Provide the (X, Y) coordinate of the cell's center where the given text is located.  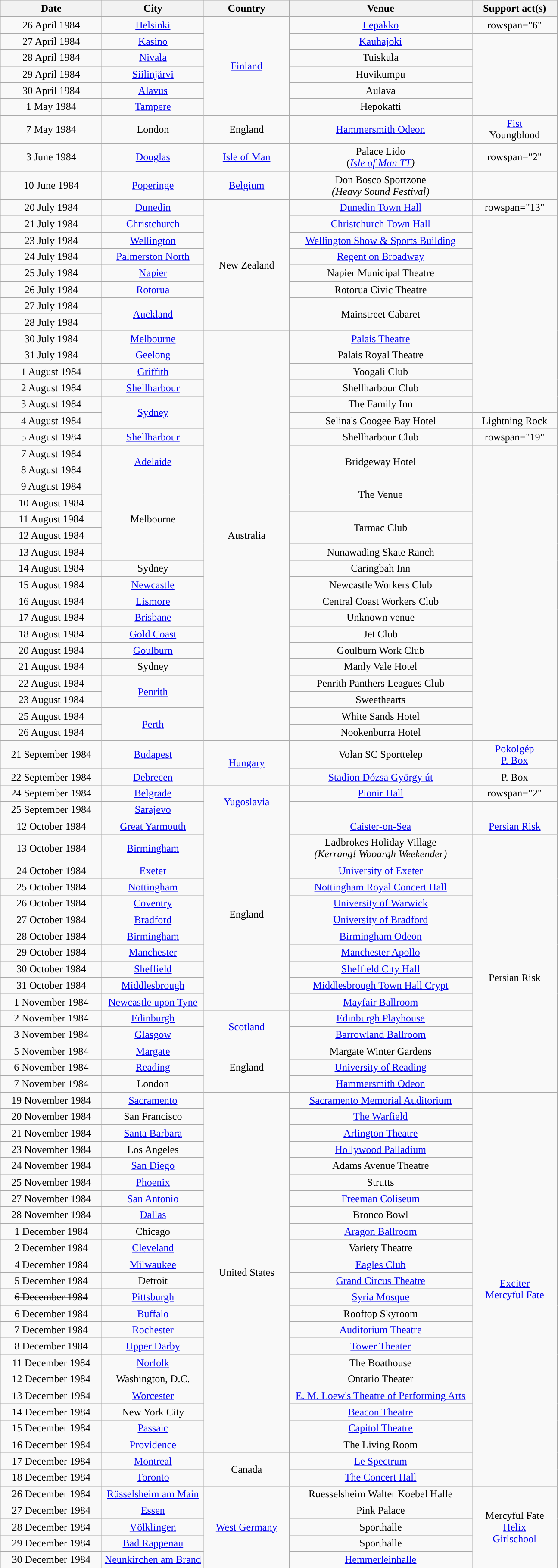
Scotland (246, 1026)
Sarajevo (153, 810)
Sweethearts (380, 700)
Mayfair Ballroom (380, 1002)
24 September 1984 (51, 793)
Bradford (153, 920)
Date (51, 9)
Edinburgh Playhouse (380, 1018)
Sheffield City Hall (380, 969)
ExciterMercyful Fate (514, 1289)
26 August 1984 (51, 732)
Middlesbrough (153, 985)
25 July 1984 (51, 273)
Newcastle upon Tyne (153, 1002)
Don Bosco Sportzone(Heavy Sound Festival) (380, 185)
Eagles Club (380, 1264)
25 August 1984 (51, 716)
Lepakko (380, 25)
Isle of Man (246, 157)
Neunkirchen am Brand (153, 1559)
21 November 1984 (51, 1133)
Penrith Panthers Leagues Club (380, 683)
Strutts (380, 1182)
Hungary (246, 763)
Mainstreet Cabaret (380, 314)
White Sands Hotel (380, 716)
30 October 1984 (51, 969)
31 October 1984 (51, 985)
28 December 1984 (51, 1527)
Upper Darby (153, 1346)
28 October 1984 (51, 936)
10 August 1984 (51, 503)
26 July 1984 (51, 290)
16 August 1984 (51, 601)
Stadion Dózsa György út (380, 777)
San Antonio (153, 1199)
Ladbrokes Holiday Village(Kerrang! Wooargh Weekender) (380, 848)
1 August 1984 (51, 372)
Milwaukee (153, 1264)
FistYoungblood (514, 129)
rowspan="19" (514, 437)
The Warfield (380, 1117)
The Venue (380, 494)
Capitol Theatre (380, 1428)
Nottingham Royal Concert Hall (380, 887)
Kasino (153, 41)
9 August 1984 (51, 486)
Norfolk (153, 1363)
Essen (153, 1510)
The Concert Hall (380, 1477)
Exeter (153, 871)
Auditorium Theatre (380, 1330)
Sacramento (153, 1100)
Detroit (153, 1281)
28 July 1984 (51, 322)
Birmingham Odeon (380, 936)
Nottingham (153, 887)
New York City (153, 1412)
P. Box (514, 777)
23 August 1984 (51, 700)
Edinburgh (153, 1018)
20 November 1984 (51, 1117)
Dallas (153, 1215)
Unknown venue (380, 618)
Adelaide (153, 462)
The Living Room (380, 1445)
Passaic (153, 1428)
Napier Municipal Theatre (380, 273)
2 November 1984 (51, 1018)
Wellington (153, 240)
Manly Vale Hotel (380, 667)
San Diego (153, 1166)
Hepokatti (380, 107)
Beacon Theatre (380, 1412)
Hollywood Palladium (380, 1149)
7 December 1984 (51, 1330)
7 November 1984 (51, 1084)
Rotorua Civic Theatre (380, 290)
Völklingen (153, 1527)
26 October 1984 (51, 903)
13 August 1984 (51, 552)
University of Bradford (380, 920)
Yugoslavia (246, 802)
Chicago (153, 1231)
10 June 1984 (51, 185)
Manchester Apollo (380, 953)
30 April 1984 (51, 91)
Regent on Broadway (380, 257)
Nunawading Skate Ranch (380, 552)
rowspan="6" (514, 25)
Grand Circus Theatre (380, 1281)
Toronto (153, 1477)
3 August 1984 (51, 404)
Tampere (153, 107)
Glasgow (153, 1034)
5 August 1984 (51, 437)
Santa Barbara (153, 1133)
31 July 1984 (51, 355)
Wellington Show & Sports Building (380, 240)
17 December 1984 (51, 1461)
Jet Club (380, 634)
Caister-on-Sea (380, 826)
29 December 1984 (51, 1543)
Barrowland Ballroom (380, 1034)
27 November 1984 (51, 1199)
City (153, 9)
2 December 1984 (51, 1248)
5 November 1984 (51, 1051)
27 July 1984 (51, 306)
Caringbah Inn (380, 568)
Gold Coast (153, 634)
Pink Palace (380, 1510)
Worcester (153, 1396)
San Francisco (153, 1117)
Rüsselsheim am Main (153, 1494)
Aragon Ballroom (380, 1231)
Bridgeway Hotel (380, 462)
Cleveland (153, 1248)
Sacramento Memorial Auditorium (380, 1100)
Le Spectrum (380, 1461)
27 December 1984 (51, 1510)
22 September 1984 (51, 777)
New Zealand (246, 265)
Phoenix (153, 1182)
14 August 1984 (51, 568)
Tarmac Club (380, 528)
8 December 1984 (51, 1346)
Goulburn (153, 650)
26 April 1984 (51, 25)
Huvikumpu (380, 74)
Newcastle Workers Club (380, 585)
Variety Theatre (380, 1248)
Palais Royal Theatre (380, 355)
University of Reading (380, 1068)
Budapest (153, 754)
Ontario Theater (380, 1379)
Nookenburra Hotel (380, 732)
Rochester (153, 1330)
University of Exeter (380, 871)
Helsinki (153, 25)
3 November 1984 (51, 1034)
Margate Winter Gardens (380, 1051)
Providence (153, 1445)
3 June 1984 (51, 157)
Alavus (153, 91)
11 August 1984 (51, 519)
11 December 1984 (51, 1363)
12 December 1984 (51, 1379)
Penrith (153, 691)
Poperinge (153, 185)
Perth (153, 724)
Tuiskula (380, 58)
Manchester (153, 953)
Belgium (246, 185)
Tower Theater (380, 1346)
15 August 1984 (51, 585)
20 August 1984 (51, 650)
13 December 1984 (51, 1396)
23 November 1984 (51, 1149)
Palace Lido(Isle of Man TT) (380, 157)
Ruesselsheim Walter Koebel Halle (380, 1494)
1 May 1984 (51, 107)
7 August 1984 (51, 453)
1 November 1984 (51, 1002)
The Family Inn (380, 404)
West Germany (246, 1527)
21 August 1984 (51, 667)
21 July 1984 (51, 224)
24 November 1984 (51, 1166)
23 July 1984 (51, 240)
28 April 1984 (51, 58)
18 August 1984 (51, 634)
Los Angeles (153, 1149)
25 October 1984 (51, 887)
Adams Avenue Theatre (380, 1166)
University of Warwick (380, 903)
Auckland (153, 314)
Coventry (153, 903)
25 September 1984 (51, 810)
Freeman Coliseum (380, 1199)
1 December 1984 (51, 1231)
Rooftop Skyroom (380, 1313)
Belgrade (153, 793)
Bad Rappenau (153, 1543)
Country (246, 9)
24 October 1984 (51, 871)
13 October 1984 (51, 848)
Debrecen (153, 777)
16 December 1984 (51, 1445)
Dunedin (153, 207)
Palmerston North (153, 257)
20 July 1984 (51, 207)
United States (246, 1272)
Syria Mosque (380, 1297)
Goulburn Work Club (380, 650)
Pittsburgh (153, 1297)
Pionir Hall (380, 793)
8 August 1984 (51, 470)
7 May 1984 (51, 129)
Palais Theatre (380, 339)
29 April 1984 (51, 74)
Nivala (153, 58)
Lightning Rock (514, 421)
26 December 1984 (51, 1494)
Newcastle (153, 585)
Geelong (153, 355)
22 August 1984 (51, 683)
Volan SC Sporttelep (380, 754)
Support act(s) (514, 9)
Canada (246, 1469)
27 October 1984 (51, 920)
Lismore (153, 601)
Montreal (153, 1461)
Mercyful FateHelixGirlschool (514, 1527)
24 July 1984 (51, 257)
PokolgépP. Box (514, 754)
Arlington Theatre (380, 1133)
Griffith (153, 372)
18 December 1984 (51, 1477)
6 November 1984 (51, 1068)
The Boathouse (380, 1363)
4 August 1984 (51, 421)
Douglas (153, 157)
Great Yarmouth (153, 826)
Buffalo (153, 1313)
28 November 1984 (51, 1215)
Bronco Bowl (380, 1215)
29 October 1984 (51, 953)
2 August 1984 (51, 388)
Central Coast Workers Club (380, 601)
Brisbane (153, 618)
17 August 1984 (51, 618)
Napier (153, 273)
Kauhajoki (380, 41)
Washington, D.C. (153, 1379)
Margate (153, 1051)
30 December 1984 (51, 1559)
Yoogali Club (380, 372)
21 September 1984 (51, 754)
Finland (246, 66)
Christchurch Town Hall (380, 224)
Christchurch (153, 224)
Selina's Coogee Bay Hotel (380, 421)
Reading (153, 1068)
Dunedin Town Hall (380, 207)
15 December 1984 (51, 1428)
12 October 1984 (51, 826)
Australia (246, 536)
12 August 1984 (51, 536)
Rotorua (153, 290)
5 December 1984 (51, 1281)
Aulava (380, 91)
14 December 1984 (51, 1412)
Siilinjärvi (153, 74)
Venue (380, 9)
Sheffield (153, 969)
19 November 1984 (51, 1100)
27 April 1984 (51, 41)
4 December 1984 (51, 1264)
E. M. Loew's Theatre of Performing Arts (380, 1396)
Middlesbrough Town Hall Crypt (380, 985)
Hemmerleinhalle (380, 1559)
rowspan="13" (514, 207)
30 July 1984 (51, 339)
25 November 1984 (51, 1182)
